Extract the [x, y] coordinate from the center of the cell holding the provided text.  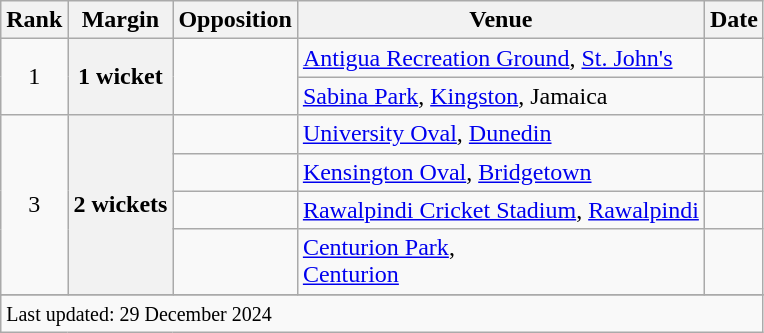
Date [734, 20]
Opposition [235, 20]
Rawalpindi Cricket Stadium, Rawalpindi [500, 210]
2 wickets [120, 204]
University Oval, Dunedin [500, 134]
Venue [500, 20]
Rank [34, 20]
Centurion Park,Centurion [500, 262]
3 [34, 204]
Antigua Recreation Ground, St. John's [500, 58]
Margin [120, 20]
Kensington Oval, Bridgetown [500, 172]
1 wicket [120, 77]
1 [34, 77]
Sabina Park, Kingston, Jamaica [500, 96]
Last updated: 29 December 2024 [382, 313]
